Return [x, y] of the center of cell containing provided text 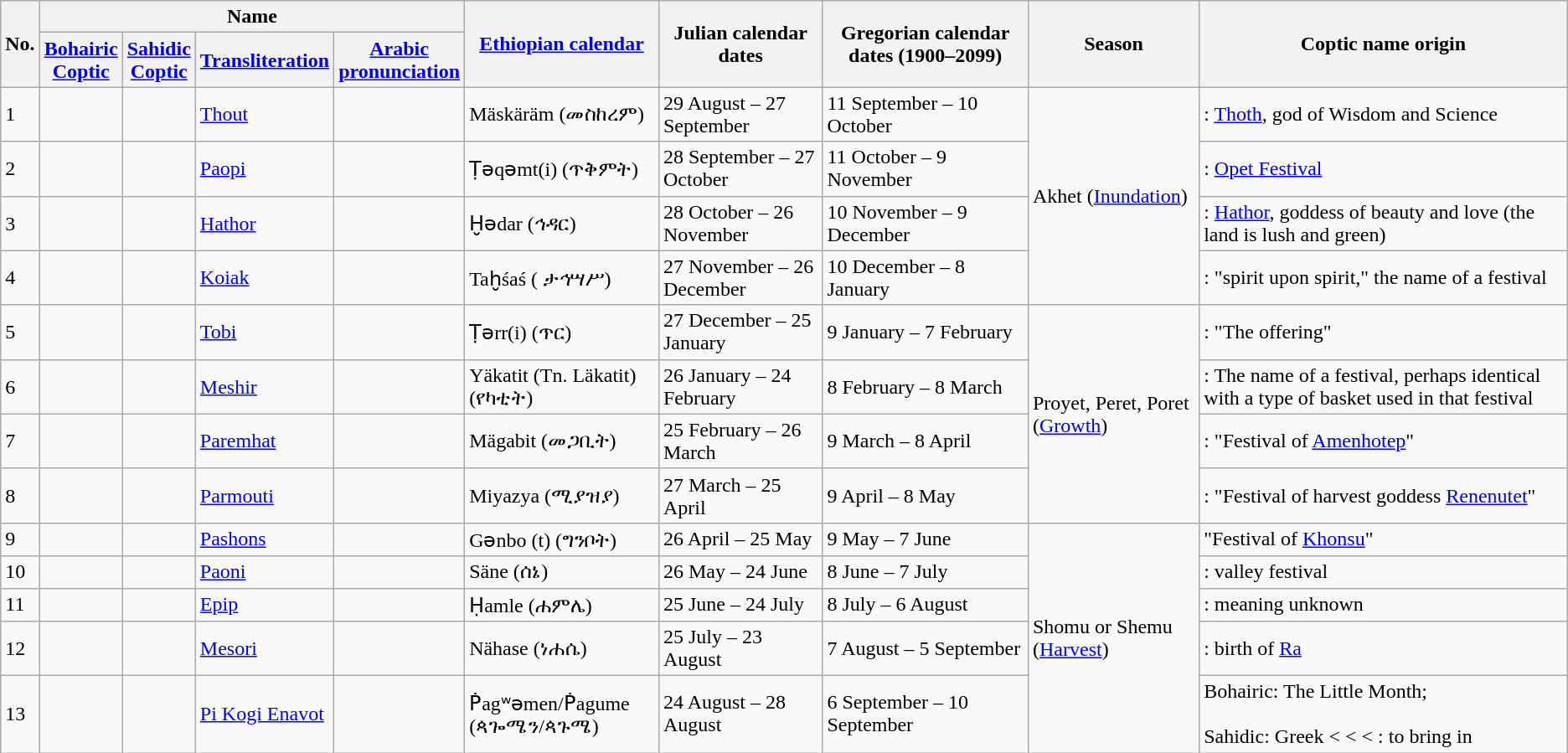
28 September – 27 October [740, 169]
8 February – 8 March [926, 387]
Mäskäräm (መስከረም) [562, 114]
29 August – 27 September [740, 114]
6 September – 10 September [926, 714]
: Opet Festival [1384, 169]
8 [20, 496]
Ḫədar (ኅዳር) [562, 223]
11 [20, 605]
Bohairic: The Little Month;Sahidic: Greek < < < : to bring in [1384, 714]
4 [20, 278]
Pi Kogi Enavot [265, 714]
Gregorian calendar dates (1900–2099) [926, 44]
26 April – 25 May [740, 539]
Miyazya (ሚያዝያ) [562, 496]
"Festival of Khonsu" [1384, 539]
5 [20, 332]
26 January – 24 February [740, 387]
: meaning unknown [1384, 605]
11 September – 10 October [926, 114]
25 February – 26 March [740, 441]
25 July – 23 August [740, 648]
10 December – 8 January [926, 278]
25 June – 24 July [740, 605]
27 March – 25 April [740, 496]
27 November – 26 December [740, 278]
: "Festival of Amenhotep" [1384, 441]
: "spirit upon spirit," the name of a festival [1384, 278]
8 June – 7 July [926, 572]
: "The offering" [1384, 332]
Yäkatit (Tn. Läkatit) (የካቲት) [562, 387]
BohairicCoptic [80, 60]
Koiak [265, 278]
Nähase (ነሐሴ) [562, 648]
9 January – 7 February [926, 332]
2 [20, 169]
Parmouti [265, 496]
Taḫśaś ( ታኅሣሥ) [562, 278]
11 October – 9 November [926, 169]
9 April – 8 May [926, 496]
Season [1113, 44]
: The name of a festival, perhaps identical with a type of basket used in that festival [1384, 387]
Mägabit (መጋቢት) [562, 441]
Julian calendar dates [740, 44]
Ṭərr(i) (ጥር) [562, 332]
10 [20, 572]
Epip [265, 605]
24 August – 28 August [740, 714]
Ḥamle (ሐምሌ) [562, 605]
1 [20, 114]
Coptic name origin [1384, 44]
9 March – 8 April [926, 441]
9 [20, 539]
: "Festival of harvest goddess Renenutet" [1384, 496]
12 [20, 648]
Säne (ሰኔ) [562, 572]
Gənbo (t) (ግንቦት) [562, 539]
Paremhat [265, 441]
Paoni [265, 572]
Mesori [265, 648]
: valley festival [1384, 572]
Pashons [265, 539]
: birth of Ra [1384, 648]
7 August – 5 September [926, 648]
Transliteration [265, 60]
Tobi [265, 332]
9 May – 7 June [926, 539]
Arabicpronunciation [400, 60]
SahidicCoptic [159, 60]
27 December – 25 January [740, 332]
Proyet, Peret, Poret (Growth) [1113, 414]
Hathor [265, 223]
13 [20, 714]
6 [20, 387]
Ṗagʷəmen/Ṗagume (ጳጐሜን/ጳጉሜ) [562, 714]
No. [20, 44]
Thout [265, 114]
26 May – 24 June [740, 572]
Meshir [265, 387]
Ethiopian calendar [562, 44]
: Hathor, goddess of beauty and love (the land is lush and green) [1384, 223]
28 October – 26 November [740, 223]
Paopi [265, 169]
7 [20, 441]
Ṭəqəmt(i) (ጥቅምት) [562, 169]
8 July – 6 August [926, 605]
Name [251, 17]
3 [20, 223]
Shomu or Shemu (Harvest) [1113, 637]
: Thoth, god of Wisdom and Science [1384, 114]
Akhet (Inundation) [1113, 196]
10 November – 9 December [926, 223]
